Identify which cell holds the provided text, then report its [x, y] central coordinate. 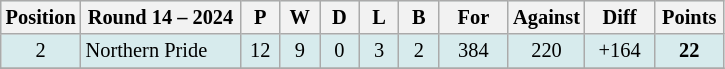
Northern Pride [161, 51]
B [419, 17]
Points [689, 17]
D [340, 17]
12 [260, 51]
Round 14 – 2024 [161, 17]
0 [340, 51]
L [379, 17]
Diff [620, 17]
384 [474, 51]
For [474, 17]
Position [41, 17]
P [260, 17]
Against [546, 17]
3 [379, 51]
220 [546, 51]
W [300, 17]
22 [689, 51]
9 [300, 51]
+164 [620, 51]
